Provide the (x, y) coordinate of the cell's center where the given text is located.  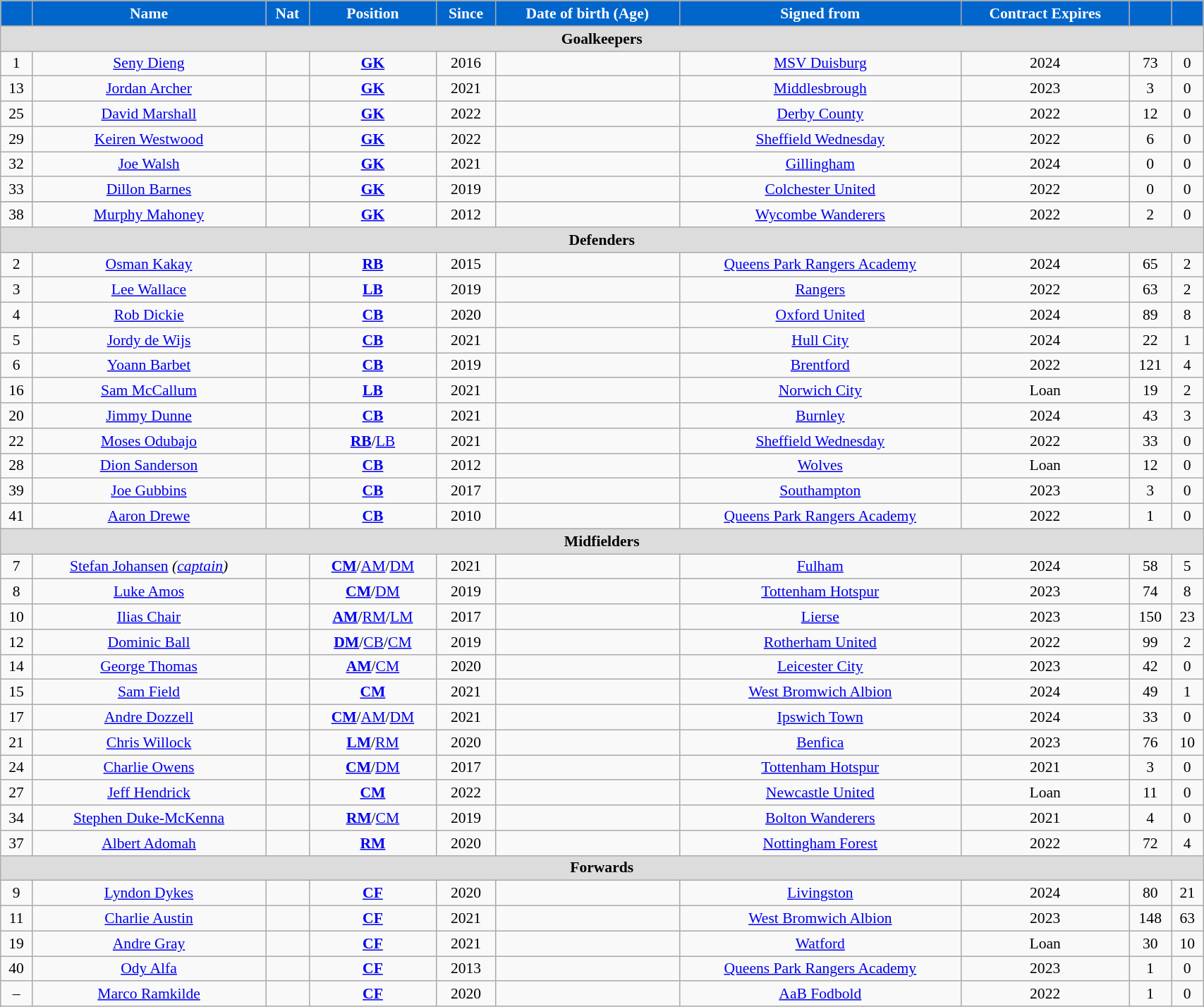
42 (1150, 667)
Albert Adomah (150, 843)
Aaron Drewe (150, 517)
Leicester City (820, 667)
Sam Field (150, 692)
Bolton Wanderers (820, 818)
Yoann Barbet (150, 366)
Jimmy Dunne (150, 416)
Nottingham Forest (820, 843)
Midfielders (602, 541)
74 (1150, 592)
23 (1188, 617)
RM/CM (372, 818)
Luke Amos (150, 592)
13 (17, 89)
Nat (288, 13)
LM/RM (372, 742)
148 (1150, 919)
David Marshall (150, 114)
121 (1150, 366)
58 (1150, 567)
40 (17, 969)
Jeff Hendrick (150, 793)
Chris Willock (150, 742)
14 (17, 667)
Andre Dozzell (150, 718)
Date of birth (Age) (587, 13)
Sam McCallum (150, 391)
AM/RM/LM (372, 617)
29 (17, 139)
Joe Walsh (150, 164)
38 (17, 215)
Rob Dickie (150, 315)
16 (17, 391)
Wolves (820, 466)
Ilias Chair (150, 617)
Charlie Owens (150, 768)
Jordy de Wijs (150, 340)
Colchester United (820, 190)
76 (1150, 742)
Andre Gray (150, 943)
Osman Kakay (150, 265)
34 (17, 818)
RB (372, 265)
2013 (466, 969)
80 (1150, 893)
25 (17, 114)
2010 (466, 517)
Watford (820, 943)
Rotherham United (820, 642)
15 (17, 692)
37 (17, 843)
DM/CB/CM (372, 642)
Goalkeepers (602, 39)
28 (17, 466)
49 (1150, 692)
MSV Duisburg (820, 64)
39 (17, 491)
Stefan Johansen (captain) (150, 567)
Ipswich Town (820, 718)
150 (1150, 617)
RB/LB (372, 441)
Name (150, 13)
Keiren Westwood (150, 139)
32 (17, 164)
Forwards (602, 868)
Derby County (820, 114)
9 (17, 893)
65 (1150, 265)
AM/CM (372, 667)
Lierse (820, 617)
Dominic Ball (150, 642)
2016 (466, 64)
Gillingham (820, 164)
Seny Dieng (150, 64)
George Thomas (150, 667)
– (17, 994)
Defenders (602, 240)
Joe Gubbins (150, 491)
Dion Sanderson (150, 466)
Southampton (820, 491)
Lyndon Dykes (150, 893)
Norwich City (820, 391)
Burnley (820, 416)
Contract Expires (1045, 13)
Livingston (820, 893)
Murphy Mahoney (150, 215)
99 (1150, 642)
Since (466, 13)
73 (1150, 64)
24 (17, 768)
Moses Odubajo (150, 441)
7 (17, 567)
Newcastle United (820, 793)
Brentford (820, 366)
Marco Ramkilde (150, 994)
Oxford United (820, 315)
2015 (466, 265)
Jordan Archer (150, 89)
41 (17, 517)
Benfica (820, 742)
Wycombe Wanderers (820, 215)
Stephen Duke-McKenna (150, 818)
Charlie Austin (150, 919)
30 (1150, 943)
43 (1150, 416)
Middlesbrough (820, 89)
89 (1150, 315)
72 (1150, 843)
Rangers (820, 290)
Dillon Barnes (150, 190)
20 (17, 416)
17 (17, 718)
Ody Alfa (150, 969)
27 (17, 793)
Fulham (820, 567)
Signed from (820, 13)
RM (372, 843)
Position (372, 13)
Hull City (820, 340)
Lee Wallace (150, 290)
AaB Fodbold (820, 994)
